Determine the [X, Y] coordinate at the center of the cell enclosing the given text.  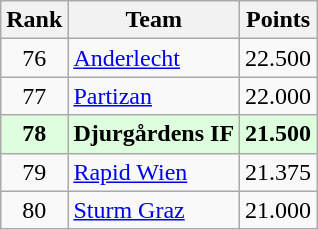
22.500 [278, 58]
21.500 [278, 134]
21.375 [278, 172]
21.000 [278, 210]
22.000 [278, 96]
78 [34, 134]
Anderlecht [154, 58]
79 [34, 172]
Points [278, 20]
Rank [34, 20]
80 [34, 210]
Partizan [154, 96]
Sturm Graz [154, 210]
Djurgårdens IF [154, 134]
76 [34, 58]
77 [34, 96]
Team [154, 20]
Rapid Wien [154, 172]
